Determine the [x, y] coordinate at the center of the cell enclosing the given text.  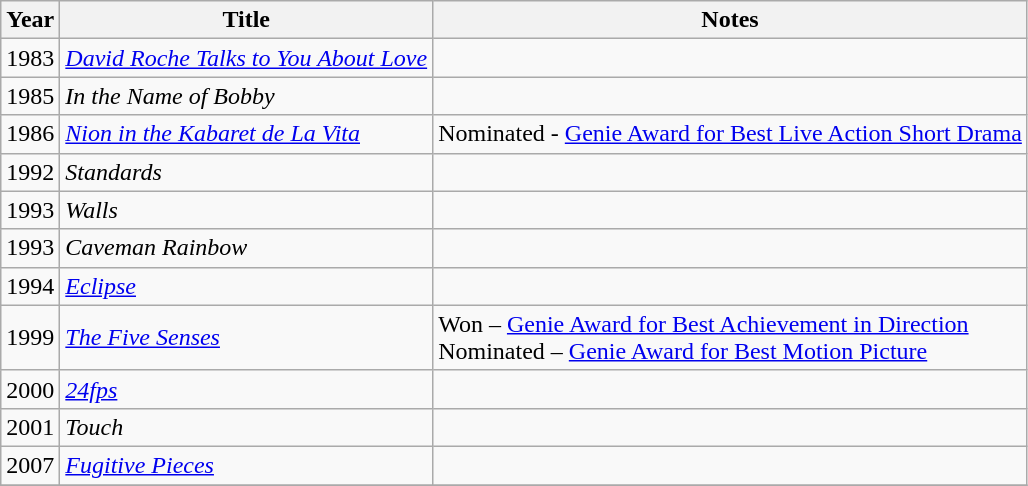
The Five Senses [246, 338]
1994 [30, 286]
1999 [30, 338]
Fugitive Pieces [246, 465]
Won – Genie Award for Best Achievement in DirectionNominated – Genie Award for Best Motion Picture [730, 338]
Nominated - Genie Award for Best Live Action Short Drama [730, 134]
Year [30, 20]
Eclipse [246, 286]
2001 [30, 427]
2007 [30, 465]
Caveman Rainbow [246, 248]
David Roche Talks to You About Love [246, 58]
1985 [30, 96]
Touch [246, 427]
Title [246, 20]
1983 [30, 58]
Walls [246, 210]
1992 [30, 172]
24fps [246, 389]
Nion in the Kabaret de La Vita [246, 134]
2000 [30, 389]
Standards [246, 172]
1986 [30, 134]
Notes [730, 20]
In the Name of Bobby [246, 96]
